Return [x, y] of the center of cell containing provided text 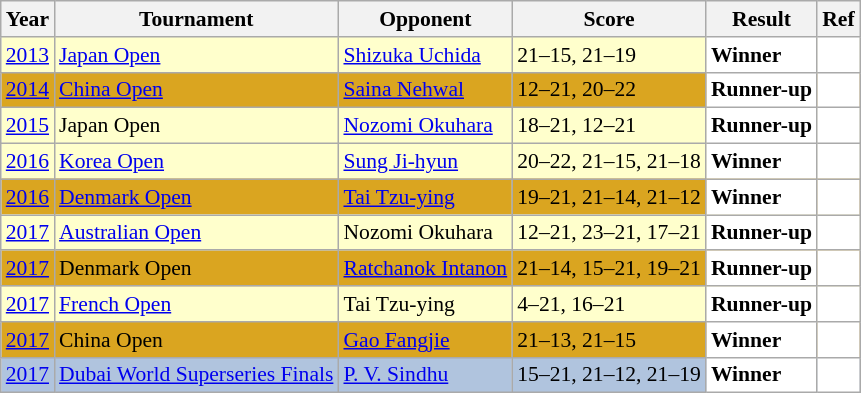
Score [609, 19]
Sung Ji-hyun [425, 162]
2013 [28, 55]
Korea Open [196, 162]
Australian Open [196, 233]
Shizuka Uchida [425, 55]
2014 [28, 90]
Dubai World Superseries Finals [196, 375]
Opponent [425, 19]
Year [28, 19]
P. V. Sindhu [425, 375]
French Open [196, 304]
Ratchanok Intanon [425, 269]
Result [762, 19]
15–21, 21–12, 21–19 [609, 375]
Ref [838, 19]
Saina Nehwal [425, 90]
19–21, 21–14, 21–12 [609, 197]
18–21, 12–21 [609, 126]
21–14, 15–21, 19–21 [609, 269]
12–21, 20–22 [609, 90]
21–15, 21–19 [609, 55]
20–22, 21–15, 21–18 [609, 162]
12–21, 23–21, 17–21 [609, 233]
2015 [28, 126]
Gao Fangjie [425, 340]
Tournament [196, 19]
4–21, 16–21 [609, 304]
21–13, 21–15 [609, 340]
